Capture the cell that displays the provided text and extract its (x, y) central coordinate. 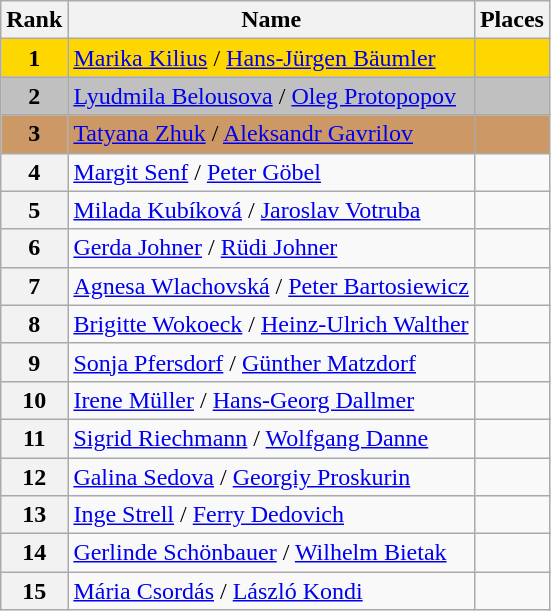
8 (34, 324)
Gerlinde Schönbauer / Wilhelm Bietak (272, 553)
Gerda Johner / Rüdi Johner (272, 248)
15 (34, 591)
14 (34, 553)
Galina Sedova / Georgiy Proskurin (272, 477)
Tatyana Zhuk / Aleksandr Gavrilov (272, 134)
Agnesa Wlachovská / Peter Bartosiewicz (272, 286)
Name (272, 20)
7 (34, 286)
12 (34, 477)
Lyudmila Belousova / Oleg Protopopov (272, 96)
10 (34, 400)
11 (34, 438)
1 (34, 58)
4 (34, 172)
Irene Müller / Hans-Georg Dallmer (272, 400)
Margit Senf / Peter Göbel (272, 172)
Marika Kilius / Hans-Jürgen Bäumler (272, 58)
Mária Csordás / László Kondi (272, 591)
Places (512, 20)
Brigitte Wokoeck / Heinz-Ulrich Walther (272, 324)
2 (34, 96)
Rank (34, 20)
9 (34, 362)
Sonja Pfersdorf / Günther Matzdorf (272, 362)
5 (34, 210)
6 (34, 248)
13 (34, 515)
Milada Kubíková / Jaroslav Votruba (272, 210)
Sigrid Riechmann / Wolfgang Danne (272, 438)
3 (34, 134)
Inge Strell / Ferry Dedovich (272, 515)
